Scan for the cell matching the given text and deliver its [X, Y] coordinate at center. 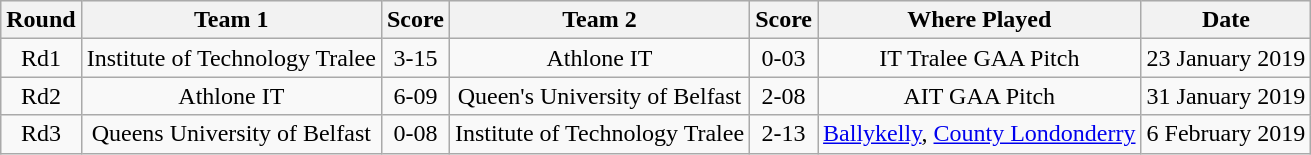
Queens University of Belfast [231, 134]
IT Tralee GAA Pitch [980, 58]
Date [1226, 20]
6-09 [415, 96]
Ballykelly, County Londonderry [980, 134]
Rd1 [41, 58]
0-03 [784, 58]
Team 2 [599, 20]
2-08 [784, 96]
Rd3 [41, 134]
Team 1 [231, 20]
Queen's University of Belfast [599, 96]
Rd2 [41, 96]
2-13 [784, 134]
Where Played [980, 20]
AIT GAA Pitch [980, 96]
Round [41, 20]
6 February 2019 [1226, 134]
31 January 2019 [1226, 96]
3-15 [415, 58]
23 January 2019 [1226, 58]
0-08 [415, 134]
